Return the (X, Y) coordinate for the center point of the cell that contains the specified text.  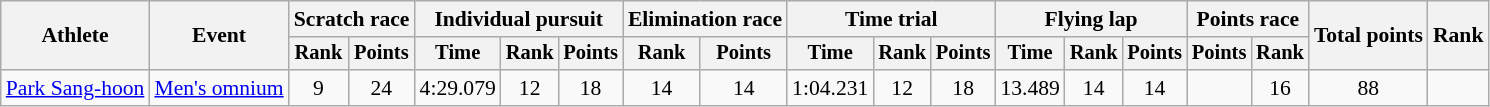
Time trial (891, 19)
Points race (1248, 19)
Park Sang-hoon (76, 88)
9 (318, 88)
Individual pursuit (519, 19)
16 (1280, 88)
Men's omnium (218, 88)
Total points (1368, 36)
88 (1368, 88)
Scratch race (352, 19)
Elimination race (705, 19)
13.489 (1030, 88)
24 (381, 88)
4:29.079 (458, 88)
Flying lap (1090, 19)
Athlete (76, 36)
1:04.231 (830, 88)
Event (218, 36)
